Pinpoint the cell where the given text exists, returning its [X, Y] midpoint coordinate. 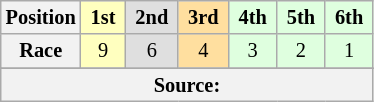
Position [41, 17]
5th [301, 17]
1 [349, 51]
6 [152, 51]
3 [253, 51]
2 [301, 51]
9 [104, 51]
4 [203, 51]
1st [104, 17]
Race [41, 51]
6th [349, 17]
Source: [187, 85]
3rd [203, 17]
4th [253, 17]
2nd [152, 17]
